Pinpoint the cell where the given text exists, returning its [X, Y] midpoint coordinate. 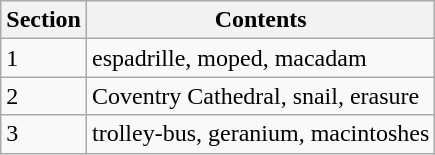
espadrille, moped, macadam [260, 58]
Coventry Cathedral, snail, erasure [260, 96]
2 [44, 96]
Contents [260, 20]
3 [44, 134]
trolley-bus, geranium, macintoshes [260, 134]
1 [44, 58]
Section [44, 20]
